Return (x, y) of the center of cell containing provided text 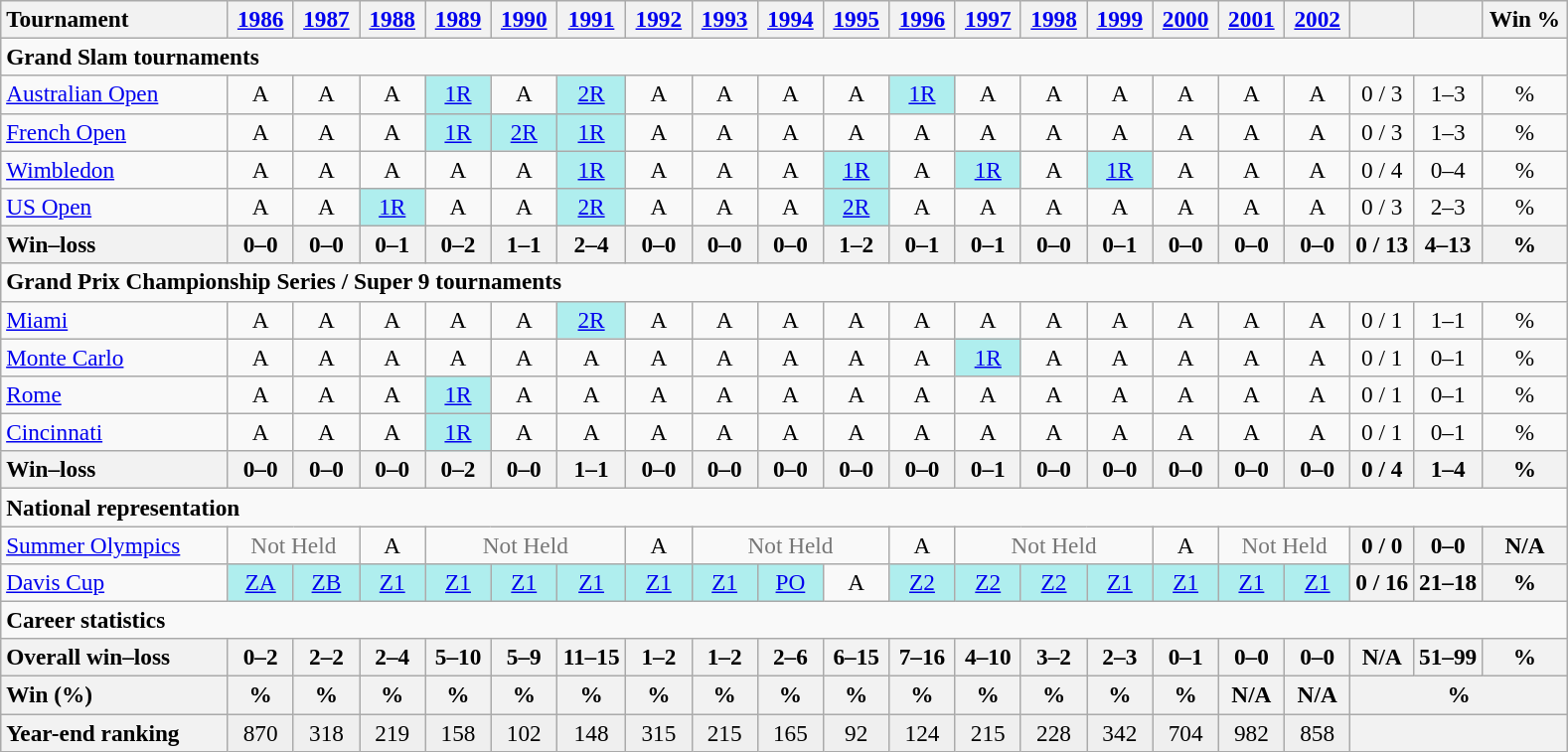
Summer Olympics (114, 544)
982 (1251, 732)
National representation (785, 507)
0 / 16 (1382, 582)
Grand Prix Championship Series / Super 9 tournaments (785, 282)
1993 (724, 19)
2–2 (326, 658)
4–10 (988, 658)
2002 (1318, 19)
Win % (1525, 19)
5–10 (458, 658)
858 (1318, 732)
1991 (590, 19)
1992 (659, 19)
1–4 (1449, 470)
2–6 (790, 658)
0–4 (1449, 169)
342 (1120, 732)
Rome (114, 394)
US Open (114, 207)
704 (1185, 732)
1994 (790, 19)
1996 (922, 19)
315 (659, 732)
6–15 (857, 658)
1999 (1120, 19)
219 (392, 732)
4–13 (1449, 244)
165 (790, 732)
102 (524, 732)
Year-end ranking (114, 732)
2000 (1185, 19)
0 / 13 (1382, 244)
Grand Slam tournaments (785, 57)
Overall win–loss (114, 658)
2001 (1251, 19)
ZA (260, 582)
Cincinnati (114, 432)
0 / 0 (1382, 544)
Career statistics (785, 620)
51–99 (1449, 658)
228 (1053, 732)
158 (458, 732)
Miami (114, 320)
Australian Open (114, 94)
Monte Carlo (114, 357)
Tournament (114, 19)
124 (922, 732)
1998 (1053, 19)
1990 (524, 19)
92 (857, 732)
870 (260, 732)
Wimbledon (114, 169)
1997 (988, 19)
21–18 (1449, 582)
Davis Cup (114, 582)
ZB (326, 582)
5–9 (524, 658)
11–15 (590, 658)
1989 (458, 19)
148 (590, 732)
7–16 (922, 658)
318 (326, 732)
3–2 (1053, 658)
1995 (857, 19)
1988 (392, 19)
1986 (260, 19)
French Open (114, 132)
PO (790, 582)
1987 (326, 19)
Win (%) (114, 694)
